Extract the (x, y) coordinate from the center of the cell holding the provided text.  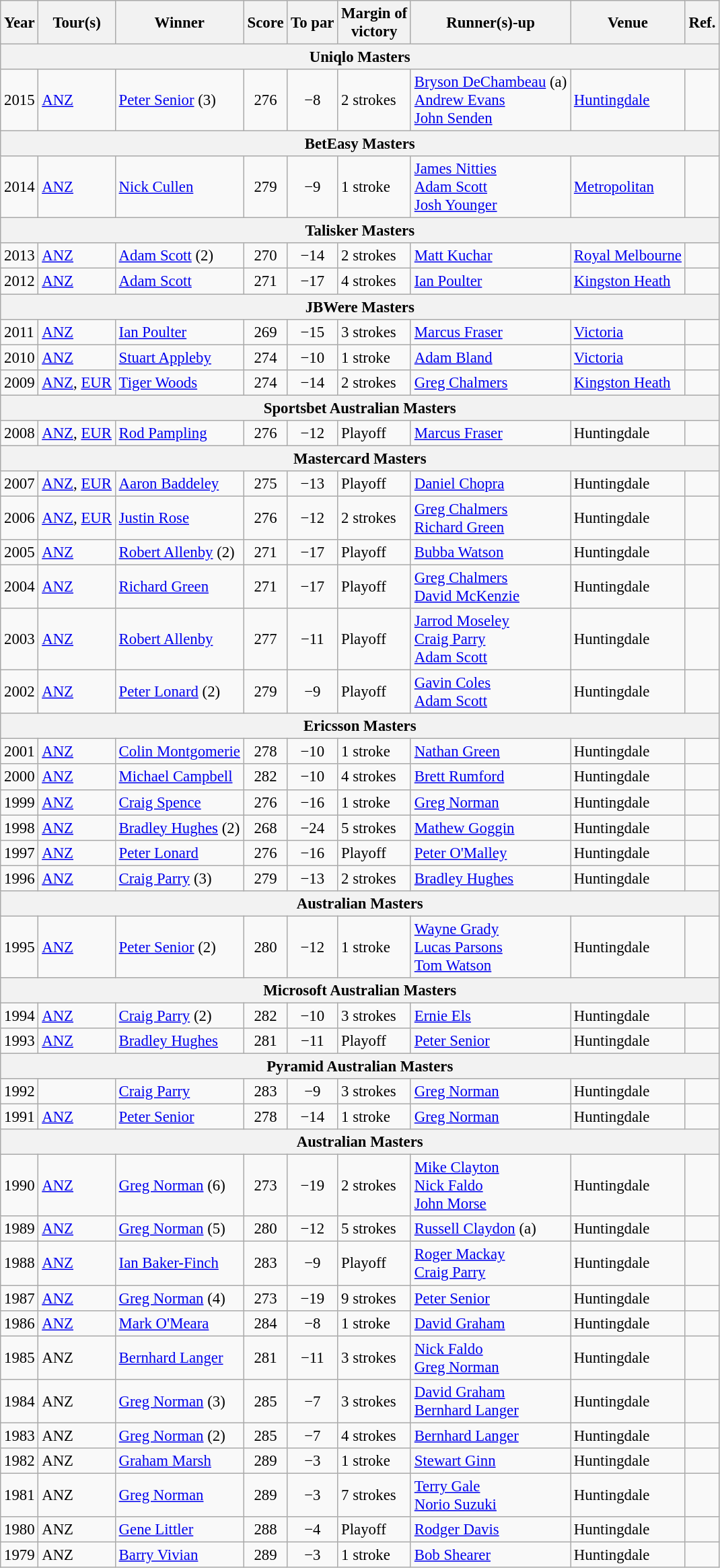
1983 (20, 1435)
−15 (312, 332)
2011 (20, 332)
David Graham (490, 1323)
Adam Scott (179, 281)
Craig Parry (3) (179, 878)
268 (265, 828)
1991 (20, 1117)
Greg Chalmers David McKenzie (490, 587)
Ian Baker-Finch (179, 1264)
2006 (20, 518)
Venue (628, 23)
Richard Green (179, 587)
Winner (179, 23)
Rodger Davis (490, 1530)
Bob Shearer (490, 1555)
1986 (20, 1323)
BetEasy Masters (360, 144)
Year (20, 23)
Bubba Watson (490, 553)
−4 (312, 1530)
Peter O'Malley (490, 853)
Mike Clayton Nick Faldo John Morse (490, 1186)
Jarrod Moseley Craig Parry Adam Scott (490, 639)
1997 (20, 853)
Greg Norman (3) (179, 1401)
Mathew Goggin (490, 828)
Stewart Ginn (490, 1461)
Nick Faldo Greg Norman (490, 1358)
Adam Bland (490, 357)
Stuart Appleby (179, 357)
1995 (20, 947)
Graham Marsh (179, 1461)
2012 (20, 281)
Royal Melbourne (628, 256)
David Graham Bernhard Langer (490, 1401)
Tour(s) (77, 23)
Tiger Woods (179, 382)
Justin Rose (179, 518)
1979 (20, 1555)
Nathan Green (490, 752)
Pyramid Australian Masters (360, 1067)
270 (265, 256)
Terry Gale Norio Suzuki (490, 1495)
Michael Campbell (179, 777)
277 (265, 639)
Ericsson Masters (360, 726)
Adam Scott (2) (179, 256)
Peter Lonard (179, 853)
Craig Parry (2) (179, 1015)
Greg Norman (2) (179, 1435)
Greg Norman (6) (179, 1186)
1998 (20, 828)
2010 (20, 357)
Brett Rumford (490, 777)
Matt Kuchar (490, 256)
Colin Montgomerie (179, 752)
288 (265, 1530)
Wayne Grady Lucas Parsons Tom Watson (490, 947)
2008 (20, 433)
Margin ofvictory (374, 23)
1989 (20, 1230)
Mastercard Masters (360, 458)
Nick Cullen (179, 187)
1999 (20, 802)
Bryson DeChambeau (a) Andrew Evans John Senden (490, 100)
Talisker Masters (360, 231)
284 (265, 1323)
2007 (20, 484)
Peter Senior (3) (179, 100)
Aaron Baddeley (179, 484)
9 strokes (374, 1298)
Microsoft Australian Masters (360, 991)
Craig Spence (179, 802)
Greg Chalmers (490, 382)
2013 (20, 256)
Uniqlo Masters (360, 57)
Robert Allenby (2) (179, 553)
2004 (20, 587)
1984 (20, 1401)
1987 (20, 1298)
Bradley Hughes (2) (179, 828)
Rod Pampling (179, 433)
1981 (20, 1495)
Peter Lonard (2) (179, 692)
1988 (20, 1264)
1992 (20, 1092)
Greg Norman (5) (179, 1230)
Mark O'Meara (179, 1323)
JBWere Masters (360, 307)
To par (312, 23)
269 (265, 332)
1982 (20, 1461)
1985 (20, 1358)
Gene Littler (179, 1530)
2009 (20, 382)
1994 (20, 1015)
Sportsbet Australian Masters (360, 408)
2002 (20, 692)
2015 (20, 100)
2005 (20, 553)
Greg Chalmers Richard Green (490, 518)
Peter Senior (2) (179, 947)
−24 (312, 828)
1980 (20, 1530)
Ernie Els (490, 1015)
1990 (20, 1186)
Craig Parry (179, 1092)
Daniel Chopra (490, 484)
Gavin Coles Adam Scott (490, 692)
Metropolitan (628, 187)
Roger Mackay Craig Parry (490, 1264)
Runner(s)-up (490, 23)
James Nitties Adam Scott Josh Younger (490, 187)
275 (265, 484)
Russell Claydon (a) (490, 1230)
1993 (20, 1041)
Ref. (702, 23)
Greg Norman (4) (179, 1298)
7 strokes (374, 1495)
2000 (20, 777)
2014 (20, 187)
Score (265, 23)
2003 (20, 639)
2001 (20, 752)
Barry Vivian (179, 1555)
Robert Allenby (179, 639)
1996 (20, 878)
